Extract the [X, Y] coordinate from the center of the cell holding the provided text.  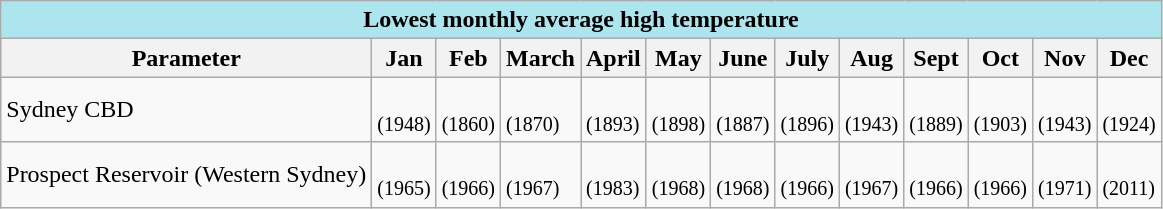
June [743, 58]
Oct [1000, 58]
(1983) [613, 174]
(1860) [468, 110]
(1971) [1065, 174]
July [807, 58]
(1903) [1000, 110]
(1948) [404, 110]
Lowest monthly average high temperature [582, 20]
Nov [1065, 58]
(1896) [807, 110]
(1965) [404, 174]
(1924) [1129, 110]
Jan [404, 58]
Prospect Reservoir (Western Sydney) [186, 174]
(1870) [541, 110]
(2011) [1129, 174]
Aug [871, 58]
(1898) [678, 110]
Feb [468, 58]
(1887) [743, 110]
Dec [1129, 58]
March [541, 58]
April [613, 58]
Parameter [186, 58]
Sept [936, 58]
May [678, 58]
(1889) [936, 110]
Sydney CBD [186, 110]
(1893) [613, 110]
